Find where the given text appears and provide that cell's center as (x, y) coordinate. 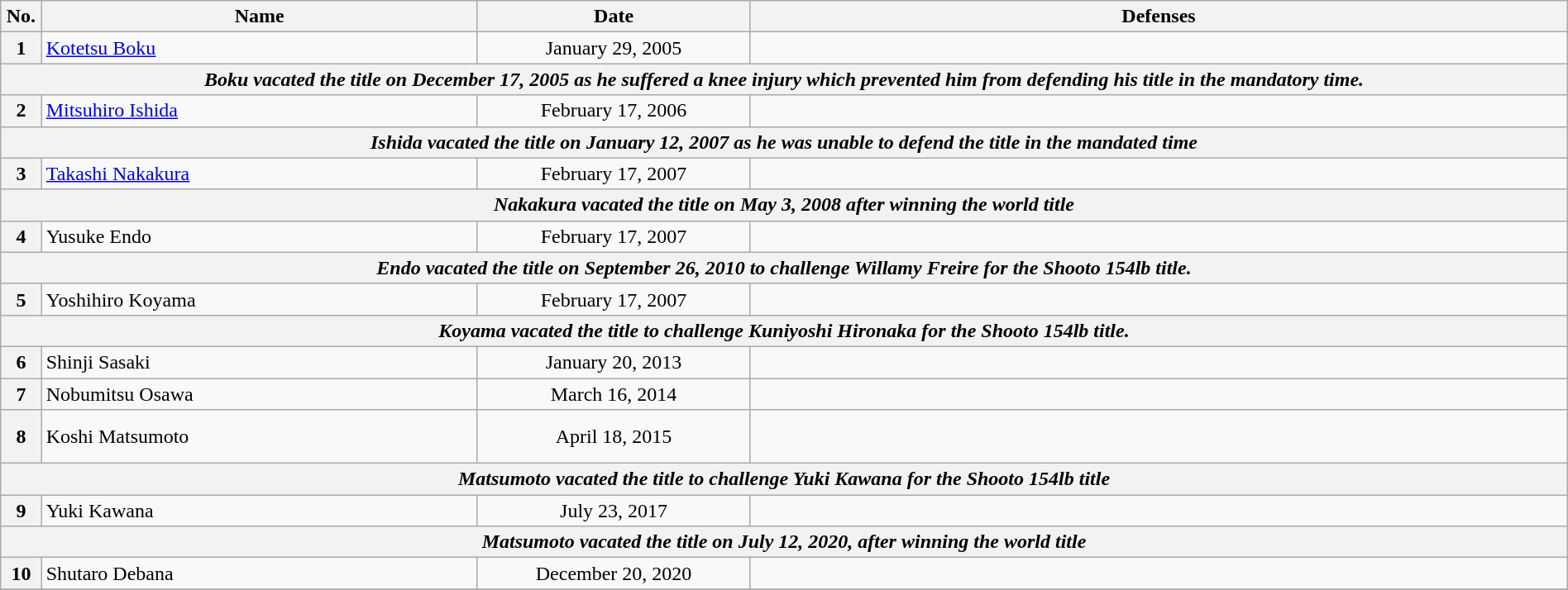
8 (22, 436)
Defenses (1159, 17)
6 (22, 362)
Name (260, 17)
Yoshihiro Koyama (260, 299)
Matsumoto vacated the title on July 12, 2020, after winning the world title (784, 542)
No. (22, 17)
December 20, 2020 (614, 573)
4 (22, 236)
Takashi Nakakura (260, 174)
1 (22, 48)
9 (22, 511)
Ishida vacated the title on January 12, 2007 as he was unable to defend the title in the mandated time (784, 142)
Yusuke Endo (260, 236)
April 18, 2015 (614, 436)
Kotetsu Boku (260, 48)
January 29, 2005 (614, 48)
10 (22, 573)
Nakakura vacated the title on May 3, 2008 after winning the world title (784, 205)
2 (22, 111)
January 20, 2013 (614, 362)
Koyama vacated the title to challenge Kuniyoshi Hironaka for the Shooto 154lb title. (784, 331)
Boku vacated the title on December 17, 2005 as he suffered a knee injury which prevented him from defending his title in the mandatory time. (784, 79)
March 16, 2014 (614, 394)
Matsumoto vacated the title to challenge Yuki Kawana for the Shooto 154lb title (784, 479)
Koshi Matsumoto (260, 436)
Shinji Sasaki (260, 362)
Yuki Kawana (260, 511)
5 (22, 299)
July 23, 2017 (614, 511)
Mitsuhiro Ishida (260, 111)
Date (614, 17)
3 (22, 174)
February 17, 2006 (614, 111)
Shutaro Debana (260, 573)
7 (22, 394)
Endo vacated the title on September 26, 2010 to challenge Willamy Freire for the Shooto 154lb title. (784, 268)
Nobumitsu Osawa (260, 394)
